Identify which cell holds the provided text, then report its (x, y) central coordinate. 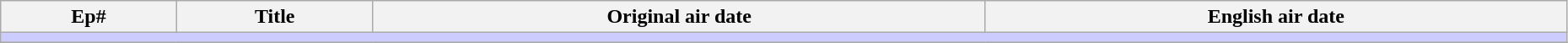
Title (275, 17)
English air date (1275, 17)
Ep# (89, 17)
Original air date (679, 17)
